Locate the cell with the specified text and output its [x, y] center coordinate. 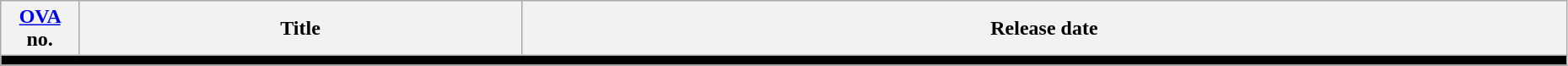
Title [300, 29]
OVA no. [40, 29]
Release date [1044, 29]
